Detect which cell encompasses the target text, then output its [x, y] center coordinate. 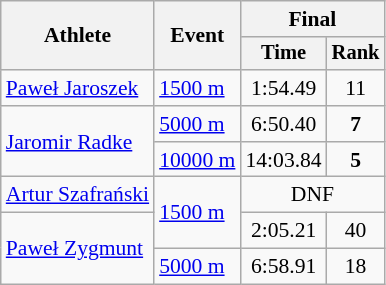
40 [356, 231]
Paweł Jaroszek [78, 88]
6:50.40 [283, 124]
DNF [312, 195]
5 [356, 160]
Artur Szafrański [78, 195]
2:05.21 [283, 231]
7 [356, 124]
18 [356, 267]
Jaromir Radke [78, 142]
10000 m [197, 160]
11 [356, 88]
Paweł Zygmunt [78, 248]
14:03.84 [283, 160]
Rank [356, 54]
Athlete [78, 36]
6:58.91 [283, 267]
1:54.49 [283, 88]
Final [312, 19]
Event [197, 36]
Time [283, 54]
